Output the [x, y] coordinate of the center of the cell containing the given text.  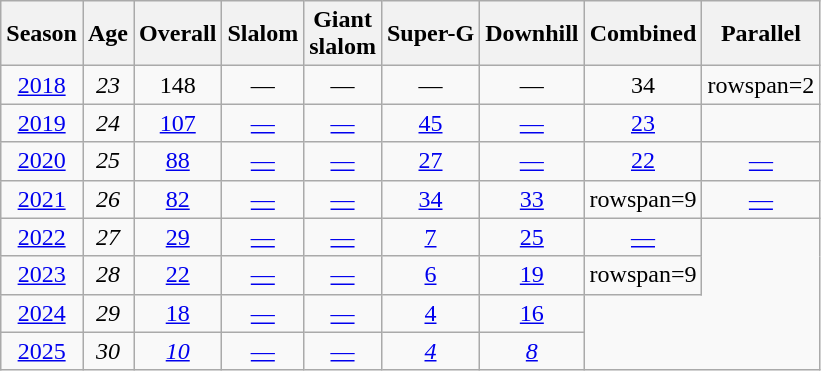
148 [178, 85]
88 [178, 161]
2025 [42, 351]
18 [178, 313]
Combined [643, 34]
19 [532, 275]
2019 [42, 123]
rowspan=2 [761, 85]
28 [108, 275]
8 [532, 351]
16 [532, 313]
107 [178, 123]
6 [430, 275]
10 [178, 351]
30 [108, 351]
33 [532, 199]
2023 [42, 275]
2018 [42, 85]
Giantslalom [343, 34]
Season [42, 34]
7 [430, 237]
Super-G [430, 34]
Slalom [263, 34]
26 [108, 199]
2024 [42, 313]
Downhill [532, 34]
2020 [42, 161]
Overall [178, 34]
45 [430, 123]
2021 [42, 199]
2022 [42, 237]
82 [178, 199]
Age [108, 34]
24 [108, 123]
Parallel [761, 34]
